Search for the cell housing the specified text and yield its (X, Y) center coordinate. 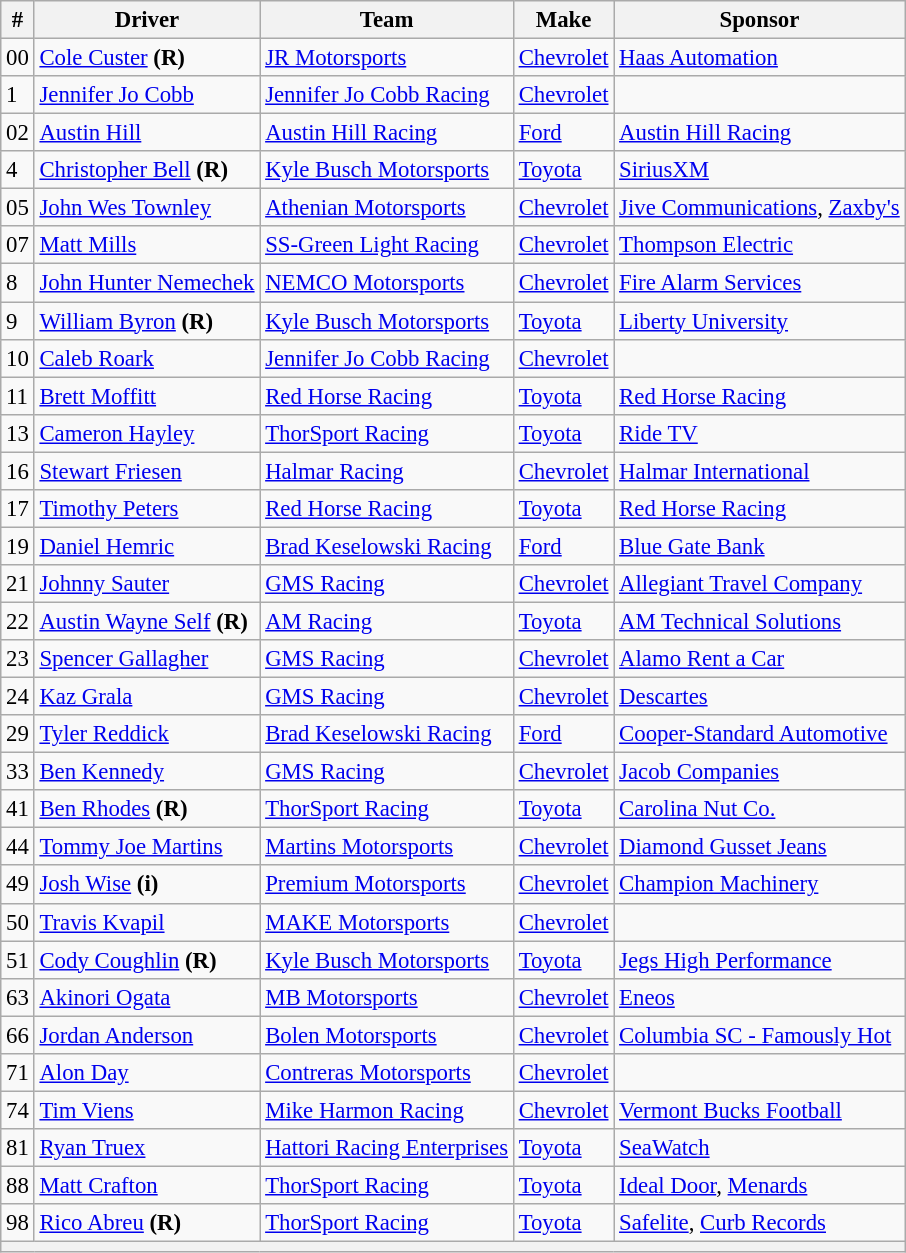
Cooper-Standard Automotive (760, 734)
Rico Abreu (R) (147, 1223)
Champion Machinery (760, 885)
Jive Communications, Zaxby's (760, 208)
Tommy Joe Martins (147, 847)
9 (18, 321)
05 (18, 208)
Ryan Truex (147, 1148)
Bolen Motorsports (387, 1035)
33 (18, 772)
Timothy Peters (147, 509)
Austin Wayne Self (R) (147, 621)
Cole Custer (R) (147, 58)
Safelite, Curb Records (760, 1223)
Tim Viens (147, 1110)
Cody Coughlin (R) (147, 960)
23 (18, 659)
81 (18, 1148)
Jordan Anderson (147, 1035)
24 (18, 697)
MB Motorsports (387, 997)
Cameron Hayley (147, 433)
1 (18, 95)
21 (18, 584)
10 (18, 358)
Descartes (760, 697)
Team (387, 20)
50 (18, 922)
11 (18, 396)
Alamo Rent a Car (760, 659)
Driver (147, 20)
SeaWatch (760, 1148)
Ride TV (760, 433)
Christopher Bell (R) (147, 170)
Blue Gate Bank (760, 546)
Thompson Electric (760, 245)
Premium Motorsports (387, 885)
Matt Mills (147, 245)
John Wes Townley (147, 208)
Columbia SC - Famously Hot (760, 1035)
William Byron (R) (147, 321)
Allegiant Travel Company (760, 584)
Carolina Nut Co. (760, 809)
71 (18, 1073)
44 (18, 847)
Akinori Ogata (147, 997)
Brett Moffitt (147, 396)
19 (18, 546)
Haas Automation (760, 58)
Austin Hill (147, 133)
AM Racing (387, 621)
88 (18, 1185)
Johnny Sauter (147, 584)
29 (18, 734)
63 (18, 997)
Ben Rhodes (R) (147, 809)
AM Technical Solutions (760, 621)
74 (18, 1110)
MAKE Motorsports (387, 922)
Vermont Bucks Football (760, 1110)
Diamond Gusset Jeans (760, 847)
Stewart Friesen (147, 471)
Eneos (760, 997)
Travis Kvapil (147, 922)
51 (18, 960)
JR Motorsports (387, 58)
Matt Crafton (147, 1185)
Jennifer Jo Cobb (147, 95)
Make (563, 20)
Caleb Roark (147, 358)
17 (18, 509)
Sponsor (760, 20)
Fire Alarm Services (760, 283)
SS-Green Light Racing (387, 245)
Ideal Door, Menards (760, 1185)
Alon Day (147, 1073)
41 (18, 809)
66 (18, 1035)
Ben Kennedy (147, 772)
13 (18, 433)
Contreras Motorsports (387, 1073)
Jegs High Performance (760, 960)
SiriusXM (760, 170)
John Hunter Nemechek (147, 283)
Hattori Racing Enterprises (387, 1148)
8 (18, 283)
00 (18, 58)
Liberty University (760, 321)
07 (18, 245)
49 (18, 885)
Halmar International (760, 471)
Martins Motorsports (387, 847)
02 (18, 133)
Jacob Companies (760, 772)
Athenian Motorsports (387, 208)
Tyler Reddick (147, 734)
Spencer Gallagher (147, 659)
98 (18, 1223)
NEMCO Motorsports (387, 283)
# (18, 20)
Josh Wise (i) (147, 885)
4 (18, 170)
Halmar Racing (387, 471)
16 (18, 471)
Mike Harmon Racing (387, 1110)
Kaz Grala (147, 697)
Daniel Hemric (147, 546)
22 (18, 621)
